Provide the (X, Y) coordinate of the cell's center where the given text is located.  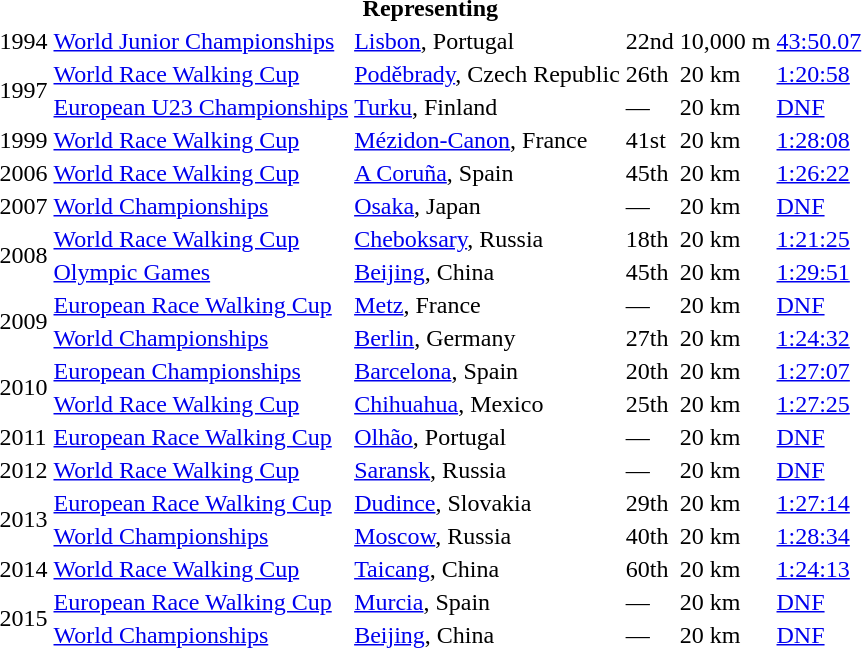
Poděbrady, Czech Republic (488, 74)
10,000 m (725, 41)
Cheboksary, Russia (488, 239)
60th (650, 569)
20th (650, 371)
29th (650, 503)
Moscow, Russia (488, 536)
Olympic Games (201, 272)
27th (650, 338)
40th (650, 536)
European Championships (201, 371)
Turku, Finland (488, 107)
Dudince, Slovakia (488, 503)
25th (650, 404)
European U23 Championships (201, 107)
Metz, France (488, 305)
41st (650, 140)
Murcia, Spain (488, 602)
18th (650, 239)
Taicang, China (488, 569)
Chihuahua, Mexico (488, 404)
Barcelona, Spain (488, 371)
22nd (650, 41)
Berlin, Germany (488, 338)
Saransk, Russia (488, 470)
World Junior Championships (201, 41)
Osaka, Japan (488, 206)
Olhão, Portugal (488, 437)
26th (650, 74)
Beijing, China (488, 272)
A Coruña, Spain (488, 173)
Mézidon-Canon, France (488, 140)
Lisbon, Portugal (488, 41)
